Scan for the cell matching the given text and deliver its (X, Y) coordinate at center. 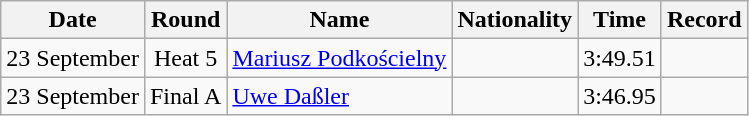
Record (704, 20)
3:49.51 (620, 58)
Mariusz Podkościelny (340, 58)
Time (620, 20)
Heat 5 (185, 58)
Nationality (515, 20)
Round (185, 20)
Name (340, 20)
Uwe Daßler (340, 96)
3:46.95 (620, 96)
Final A (185, 96)
Date (73, 20)
